Search for the cell housing the specified text and yield its [x, y] center coordinate. 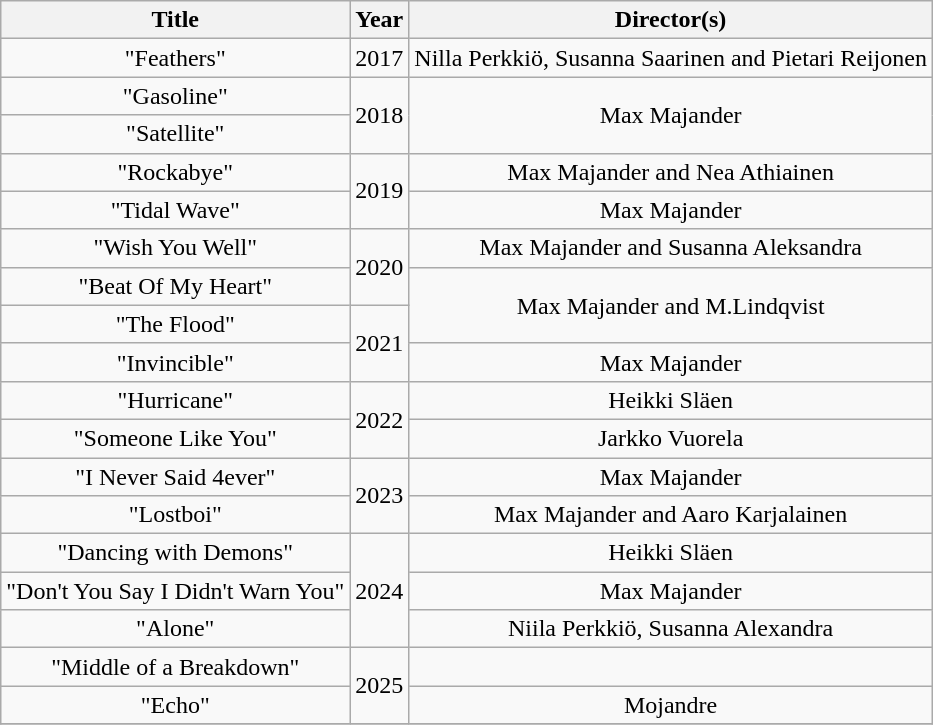
2024 [380, 591]
2017 [380, 58]
Max Majander and Susanna Aleksandra [671, 248]
Title [176, 20]
"Lostboi" [176, 515]
2023 [380, 496]
"I Never Said 4ever" [176, 477]
"Dancing with Demons" [176, 553]
"Feathers" [176, 58]
2020 [380, 267]
Niila Perkkiö, Susanna Alexandra [671, 629]
"Hurricane" [176, 400]
"Don't You Say I Didn't Warn You" [176, 591]
"Satellite" [176, 134]
Director(s) [671, 20]
2021 [380, 343]
"Rockabye" [176, 172]
Mojandre [671, 705]
2025 [380, 686]
"Middle of a Breakdown" [176, 667]
Max Majander and Nea Athiainen [671, 172]
"Beat Of My Heart" [176, 286]
"Gasoline" [176, 96]
"Tidal Wave" [176, 210]
Jarkko Vuorela [671, 438]
2018 [380, 115]
Max Majander and M.Lindqvist [671, 305]
"Invincible" [176, 362]
2019 [380, 191]
"Alone" [176, 629]
"Wish You Well" [176, 248]
"The Flood" [176, 324]
Nilla Perkkiö, Susanna Saarinen and Pietari Reijonen [671, 58]
"Echo" [176, 705]
Max Majander and Aaro Karjalainen [671, 515]
2022 [380, 419]
"Someone Like You" [176, 438]
Year [380, 20]
